Capture the cell that displays the provided text and extract its [x, y] central coordinate. 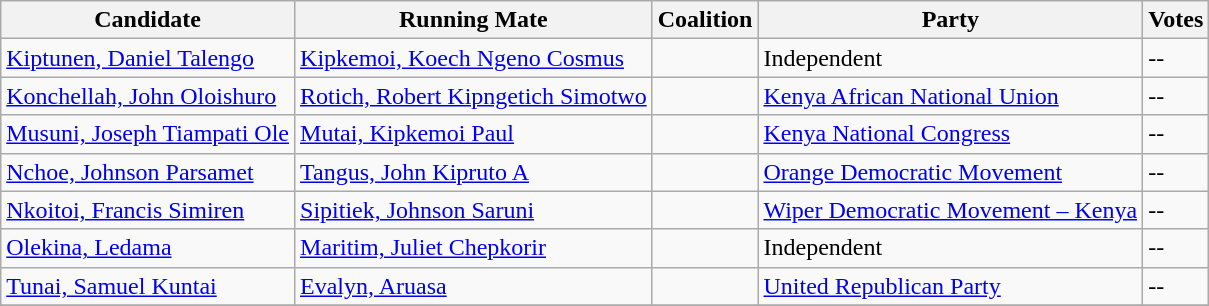
Tunai, Samuel Kuntai [148, 286]
Coalition [705, 20]
Kenya African National Union [950, 96]
Nchoe, Johnson Parsamet [148, 172]
Sipitiek, Johnson Saruni [474, 210]
Evalyn, Aruasa [474, 286]
Olekina, Ledama [148, 248]
Rotich, Robert Kipngetich Simotwo [474, 96]
Nkoitoi, Francis Simiren [148, 210]
Kenya National Congress [950, 134]
Kiptunen, Daniel Talengo [148, 58]
Maritim, Juliet Chepkorir [474, 248]
Wiper Democratic Movement – Kenya [950, 210]
Candidate [148, 20]
Konchellah, John Oloishuro [148, 96]
Orange Democratic Movement [950, 172]
Mutai, Kipkemoi Paul [474, 134]
Party [950, 20]
Kipkemoi, Koech Ngeno Cosmus [474, 58]
Tangus, John Kipruto A [474, 172]
Musuni, Joseph Tiampati Ole [148, 134]
Running Mate [474, 20]
United Republican Party [950, 286]
Votes [1176, 20]
